Locate the cell with the specified text and output its (x, y) center coordinate. 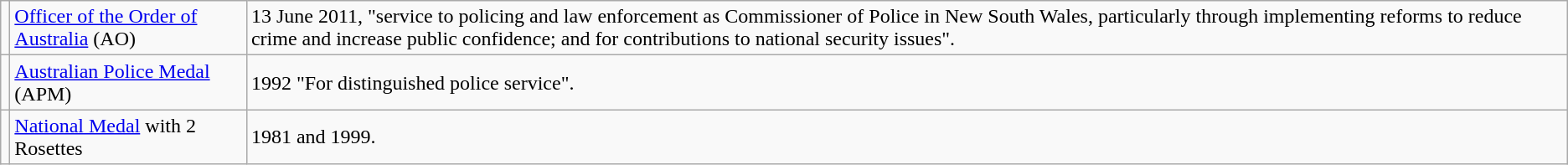
Officer of the Order of Australia (AO) (129, 28)
1981 and 1999. (906, 137)
1992 "For distinguished police service". (906, 82)
National Medal with 2 Rosettes (129, 137)
Australian Police Medal (APM) (129, 82)
